Detect which cell encompasses the target text, then output its (X, Y) center coordinate. 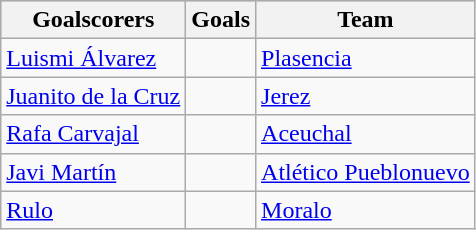
Atlético Pueblonuevo (366, 172)
Rafa Carvajal (94, 134)
Goalscorers (94, 20)
Team (366, 20)
Goals (221, 20)
Javi Martín (94, 172)
Aceuchal (366, 134)
Moralo (366, 210)
Juanito de la Cruz (94, 96)
Jerez (366, 96)
Plasencia (366, 58)
Luismi Álvarez (94, 58)
Rulo (94, 210)
